Find where the given text appears and provide that cell's center as [x, y] coordinate. 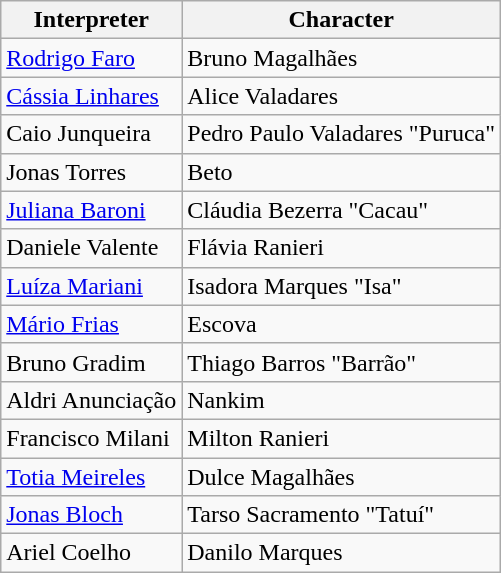
Caio Junqueira [92, 134]
Jonas Torres [92, 172]
Francisco Milani [92, 438]
Juliana Baroni [92, 210]
Cláudia Bezerra "Cacau" [342, 210]
Pedro Paulo Valadares "Puruca" [342, 134]
Milton Ranieri [342, 438]
Tarso Sacramento "Tatuí" [342, 515]
Isadora Marques "Isa" [342, 286]
Escova [342, 324]
Ariel Coelho [92, 553]
Jonas Bloch [92, 515]
Dulce Magalhães [342, 477]
Luíza Mariani [92, 286]
Cássia Linhares [92, 96]
Aldri Anunciação [92, 400]
Danilo Marques [342, 553]
Interpreter [92, 20]
Totia Meireles [92, 477]
Beto [342, 172]
Flávia Ranieri [342, 248]
Daniele Valente [92, 248]
Bruno Gradim [92, 362]
Thiago Barros "Barrão" [342, 362]
Rodrigo Faro [92, 58]
Character [342, 20]
Mário Frias [92, 324]
Alice Valadares [342, 96]
Nankim [342, 400]
Bruno Magalhães [342, 58]
